For the text-containing cell, return its midpoint in (X, Y) coordinate format. 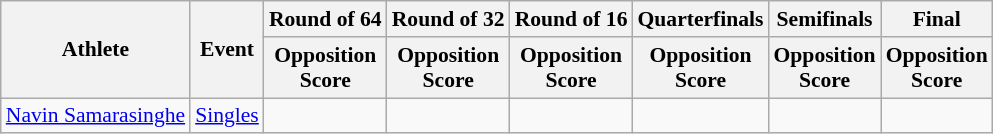
Round of 16 (572, 19)
Event (227, 50)
Singles (227, 116)
Semifinals (825, 19)
Navin Samarasinghe (96, 116)
Final (937, 19)
Quarterfinals (700, 19)
Round of 32 (448, 19)
Round of 64 (326, 19)
Athlete (96, 50)
